Locate the cell with the specified text and output its [X, Y] center coordinate. 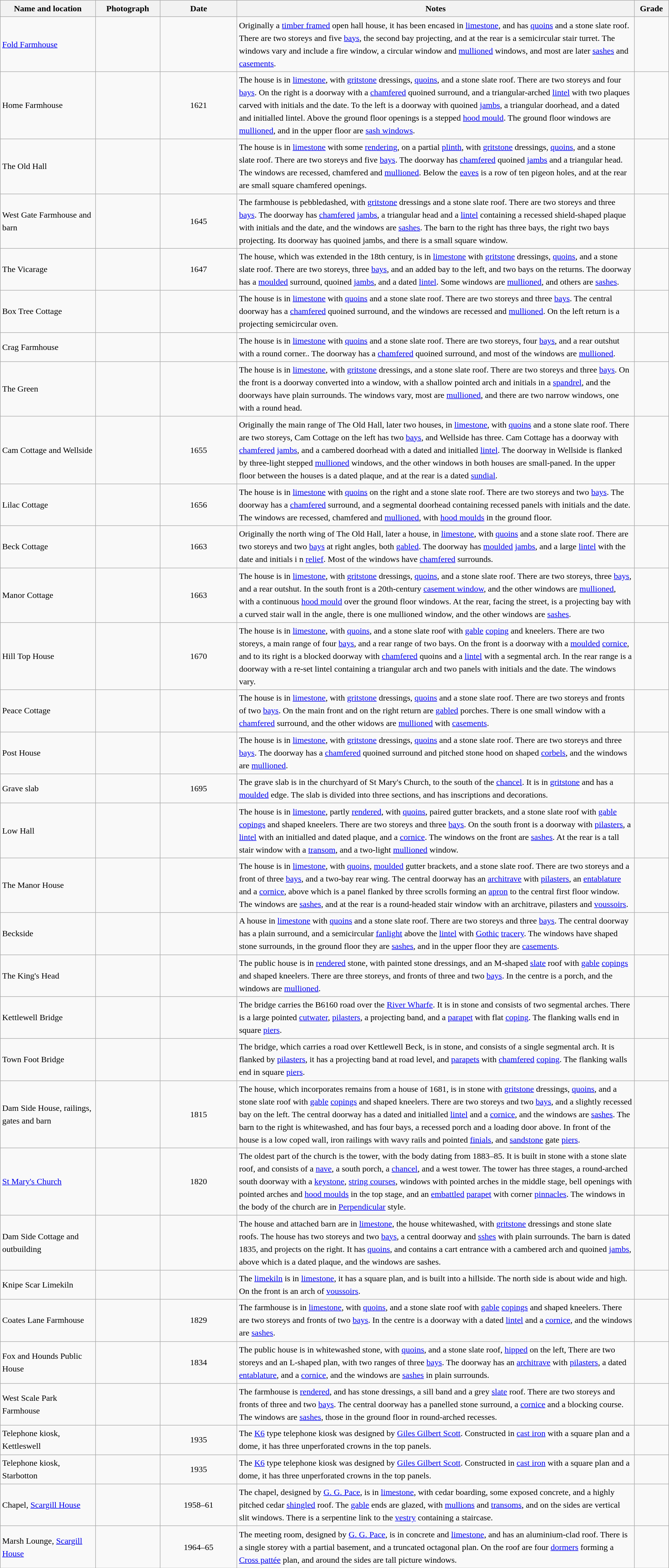
Dam Side Cottage and outbuilding [48, 1242]
The Old Hall [48, 167]
Kettlewell Bridge [48, 1017]
1820 [199, 1182]
1647 [199, 270]
1695 [199, 789]
Telephone kiosk, Starbotton [48, 1470]
1645 [199, 221]
Post House [48, 753]
The Vicarage [48, 270]
West Gate Farmhouse and barn [48, 221]
The King's Head [48, 976]
Box Tree Cottage [48, 311]
Lilac Cottage [48, 504]
1656 [199, 504]
1621 [199, 105]
1834 [199, 1362]
Notes [435, 8]
Manor Cottage [48, 595]
1958–61 [199, 1505]
Town Foot Bridge [48, 1060]
1670 [199, 656]
Beckside [48, 933]
Grave slab [48, 789]
Dam Side House, railings, gates and barn [48, 1114]
West Scale Park Farmhouse [48, 1405]
Home Farmhouse [48, 105]
Hill Top House [48, 656]
Date [199, 8]
The Manor House [48, 885]
Name and location [48, 8]
Photograph [128, 8]
Low Hall [48, 830]
Grade [651, 8]
Telephone kiosk, Kettleswell [48, 1440]
Marsh Lounge, Scargill House [48, 1547]
Knipe Scar Limekiln [48, 1285]
The Green [48, 389]
Chapel, Scargill House [48, 1505]
Cam Cottage and Wellside [48, 450]
Peace Cottage [48, 711]
St Mary's Church [48, 1182]
Beck Cottage [48, 547]
1815 [199, 1114]
1829 [199, 1320]
Fox and Hounds Public House [48, 1362]
Crag Farmhouse [48, 347]
Fold Farmhouse [48, 44]
1964–65 [199, 1547]
1655 [199, 450]
Coates Lane Farmhouse [48, 1320]
